Identify which cell holds the provided text, then report its [x, y] central coordinate. 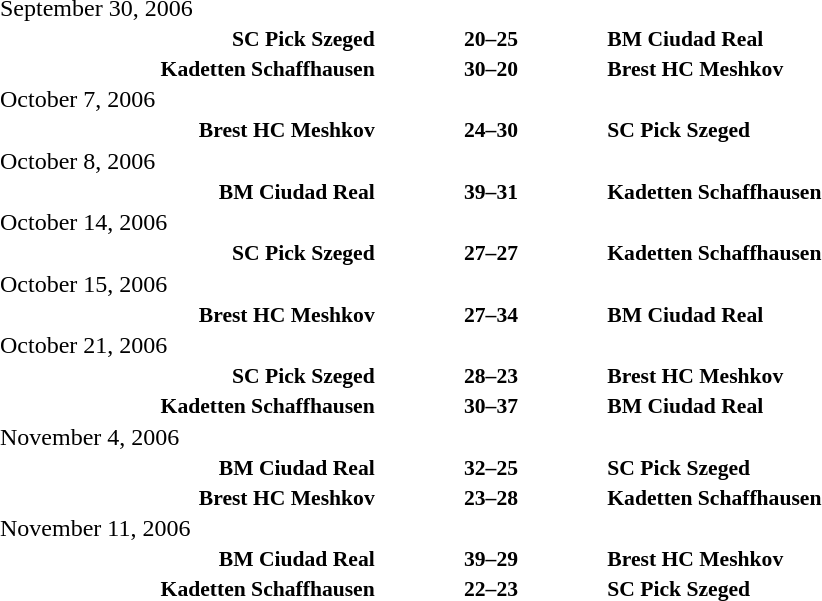
28–23 [492, 376]
39–31 [492, 192]
20–25 [492, 38]
24–30 [492, 130]
39–29 [492, 559]
27–34 [492, 314]
32–25 [492, 468]
23–28 [492, 498]
30–20 [492, 68]
30–37 [492, 406]
27–27 [492, 253]
